Provide the [x, y] coordinate of the cell's center where the given text is located.  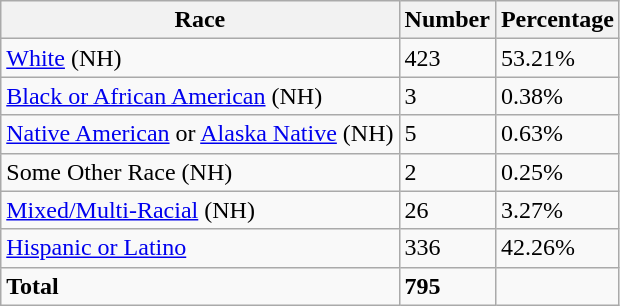
3.27% [557, 210]
26 [447, 210]
0.25% [557, 172]
3 [447, 96]
Mixed/Multi-Racial (NH) [200, 210]
Percentage [557, 20]
Number [447, 20]
2 [447, 172]
Native American or Alaska Native (NH) [200, 134]
White (NH) [200, 58]
0.38% [557, 96]
Hispanic or Latino [200, 248]
423 [447, 58]
Black or African American (NH) [200, 96]
336 [447, 248]
0.63% [557, 134]
5 [447, 134]
Some Other Race (NH) [200, 172]
Total [200, 286]
Race [200, 20]
795 [447, 286]
42.26% [557, 248]
53.21% [557, 58]
